Extract the [X, Y] coordinate from the center of the cell holding the provided text.  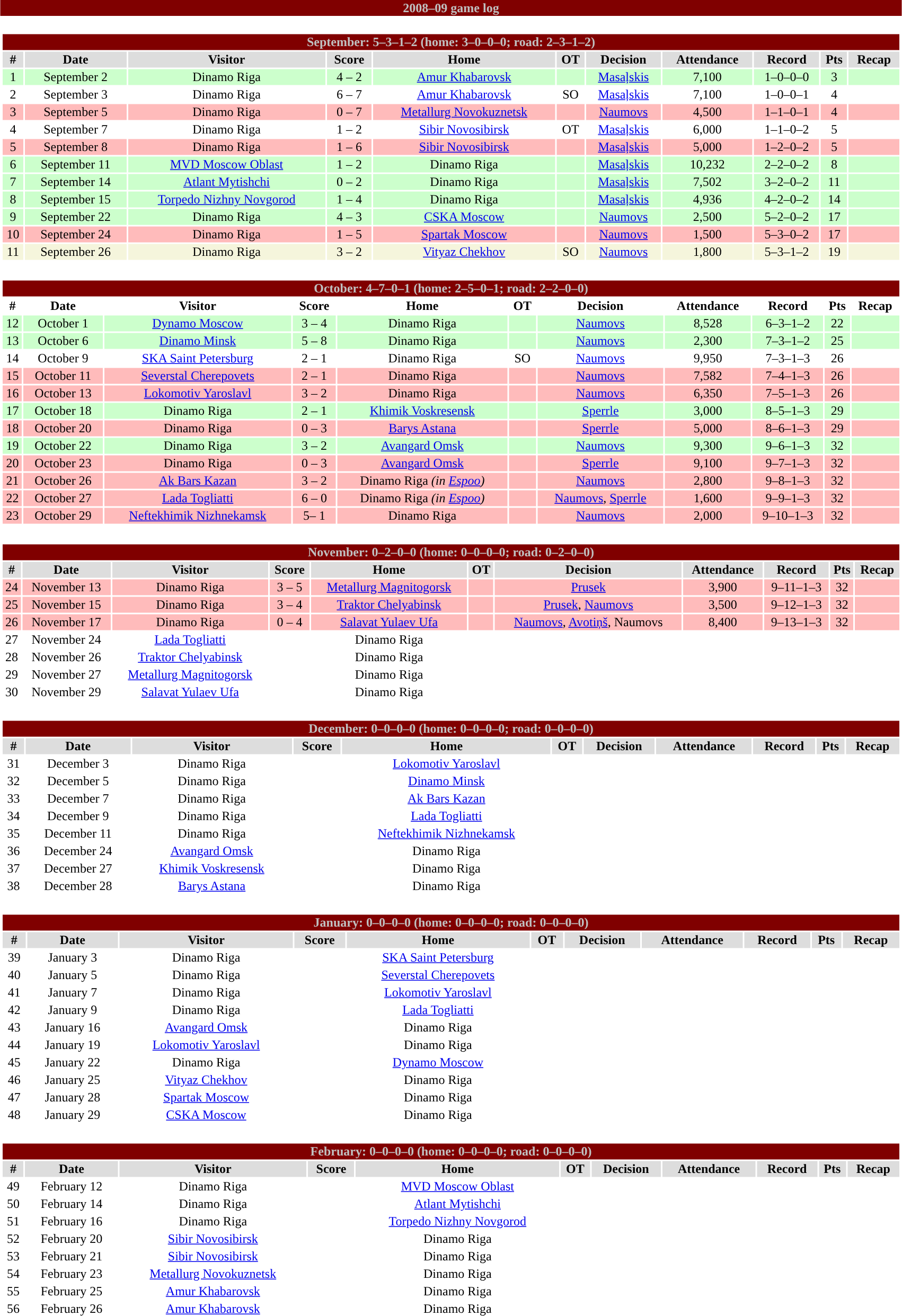
2–2–0–2 [786, 165]
46 [14, 1080]
October 20 [64, 429]
4 – 3 [350, 217]
1–0–0–0 [786, 77]
3,000 [708, 411]
January 25 [72, 1080]
7–4–1–3 [788, 376]
2008–09 game log [451, 8]
9–6–1–3 [788, 446]
December 9 [78, 816]
47 [14, 1097]
February: 0–0–0–0 (home: 0–0–0–0; road: 0–0–0–0) [450, 1151]
December 24 [78, 851]
November 26 [67, 657]
49 [13, 1186]
October 29 [64, 515]
January 28 [72, 1097]
6–3–1–2 [788, 324]
18 [12, 429]
8,400 [723, 623]
28 [12, 657]
8–5–1–3 [788, 411]
33 [13, 798]
September 5 [76, 112]
September 2 [76, 77]
54 [13, 1274]
37 [13, 868]
1,800 [707, 252]
1,500 [707, 235]
September 24 [76, 235]
0 – 2 [350, 182]
1 – 6 [350, 147]
2,000 [708, 515]
December 27 [78, 868]
October 11 [64, 376]
January 19 [72, 1045]
September 22 [76, 217]
1–1–0–1 [786, 112]
December 3 [78, 763]
February 20 [72, 1239]
January 3 [72, 957]
October 18 [64, 411]
September 26 [76, 252]
October 6 [64, 341]
31 [13, 763]
January: 0–0–0–0 (home: 0–0–0–0; road: 0–0–0–0) [450, 922]
52 [13, 1239]
February 23 [72, 1274]
43 [14, 1027]
1 [13, 77]
5 – 8 [315, 341]
October 27 [64, 499]
November 15 [67, 604]
6 – 0 [315, 499]
9–8–1–3 [788, 481]
41 [14, 992]
27 [12, 639]
9–12–1–3 [796, 604]
8–6–1–3 [788, 429]
38 [13, 886]
September 11 [76, 165]
September: 5–3–1–2 (home: 3–0–0–0; road: 2–3–1–2) [450, 42]
September 7 [76, 130]
Prusek [588, 588]
4,500 [707, 112]
35 [13, 833]
January 9 [72, 1010]
15 [12, 376]
November 29 [67, 692]
September 3 [76, 95]
September 14 [76, 182]
October 9 [64, 359]
6,000 [707, 130]
December 28 [78, 886]
55 [13, 1291]
October 1 [64, 324]
Prusek, Naumovs [588, 604]
39 [14, 957]
5–2–0–2 [786, 217]
October 13 [64, 394]
34 [13, 816]
February 25 [72, 1291]
December 5 [78, 781]
January 16 [72, 1027]
3–2–0–2 [786, 182]
9–11–1–3 [796, 588]
4–2–0–2 [786, 200]
36 [13, 851]
October: 4–7–0–1 (home: 2–5–0–1; road: 2–2–0–0) [450, 289]
Naumovs, Sperrle [600, 499]
January 22 [72, 1062]
December 11 [78, 833]
September 15 [76, 200]
9 [13, 217]
16 [12, 394]
9–13–1–3 [796, 623]
October 22 [64, 446]
3,500 [723, 604]
30 [12, 692]
November 24 [67, 639]
20 [12, 464]
12 [12, 324]
40 [14, 975]
2,300 [708, 341]
3 – 5 [289, 588]
7,502 [707, 182]
23 [12, 515]
0 – 7 [350, 112]
November 13 [67, 588]
9,950 [708, 359]
7 [13, 182]
5–3–1–2 [786, 252]
50 [13, 1204]
January 29 [72, 1115]
December 7 [78, 798]
1–1–0–2 [786, 130]
42 [14, 1010]
October 23 [64, 464]
February 14 [72, 1204]
51 [13, 1221]
7–3–1–3 [788, 359]
10 [13, 235]
3,900 [723, 588]
6 [13, 165]
1 – 4 [350, 200]
7–5–1–3 [788, 394]
45 [14, 1062]
February 21 [72, 1256]
2,500 [707, 217]
1–0–0–1 [786, 95]
1–2–0–2 [786, 147]
1 – 5 [350, 235]
9–9–1–3 [788, 499]
1,600 [708, 499]
January 7 [72, 992]
10,232 [707, 165]
October 26 [64, 481]
7–3–1–2 [788, 341]
24 [12, 588]
November: 0–2–0–0 (home: 0–0–0–0; road: 0–2–0–0) [450, 553]
November 17 [67, 623]
2 [13, 95]
January 5 [72, 975]
9–10–1–3 [788, 515]
6,350 [708, 394]
9,300 [708, 446]
7,582 [708, 376]
8,528 [708, 324]
5–3–0–2 [786, 235]
4,936 [707, 200]
13 [12, 341]
48 [14, 1115]
5– 1 [315, 515]
February 16 [72, 1221]
53 [13, 1256]
9–7–1–3 [788, 464]
2,800 [708, 481]
9,100 [708, 464]
44 [14, 1045]
4 – 2 [350, 77]
December: 0–0–0–0 (home: 0–0–0–0; road: 0–0–0–0) [450, 728]
0 – 4 [289, 623]
6 – 7 [350, 95]
21 [12, 481]
September 8 [76, 147]
Naumovs, Avotiņš, Naumovs [588, 623]
February 12 [72, 1186]
November 27 [67, 674]
